Pinpoint the cell where the given text exists, returning its (X, Y) midpoint coordinate. 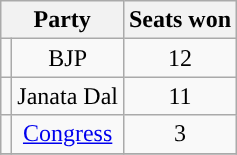
Janata Dal (68, 96)
Seats won (180, 20)
11 (180, 96)
3 (180, 134)
BJP (68, 58)
Party (62, 20)
Congress (68, 134)
12 (180, 58)
